Return the (X, Y) coordinate for the center point of the cell that contains the specified text.  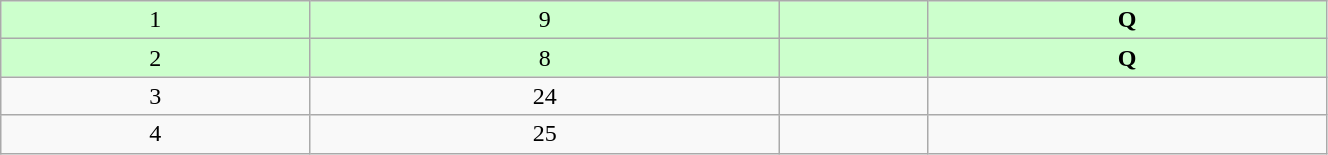
2 (156, 58)
9 (545, 20)
8 (545, 58)
24 (545, 96)
4 (156, 134)
3 (156, 96)
1 (156, 20)
25 (545, 134)
